Detect which cell encompasses the target text, then output its (X, Y) center coordinate. 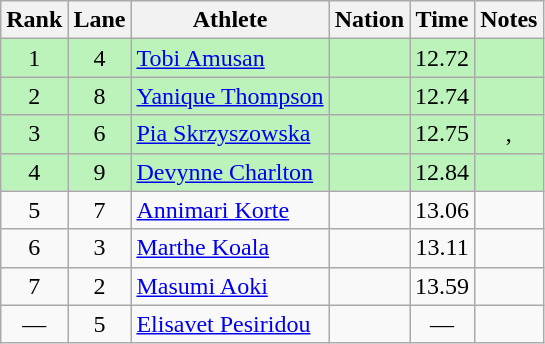
Annimari Korte (230, 210)
Time (442, 20)
Pia Skrzyszowska (230, 134)
13.59 (442, 286)
Athlete (230, 20)
12.72 (442, 58)
8 (100, 96)
Tobi Amusan (230, 58)
Yanique Thompson (230, 96)
Notes (509, 20)
1 (34, 58)
13.06 (442, 210)
Nation (369, 20)
Lane (100, 20)
, (509, 134)
9 (100, 172)
12.84 (442, 172)
Rank (34, 20)
12.74 (442, 96)
13.11 (442, 248)
Masumi Aoki (230, 286)
Devynne Charlton (230, 172)
Elisavet Pesiridou (230, 324)
Marthe Koala (230, 248)
12.75 (442, 134)
